Scan for the cell matching the given text and deliver its [x, y] coordinate at center. 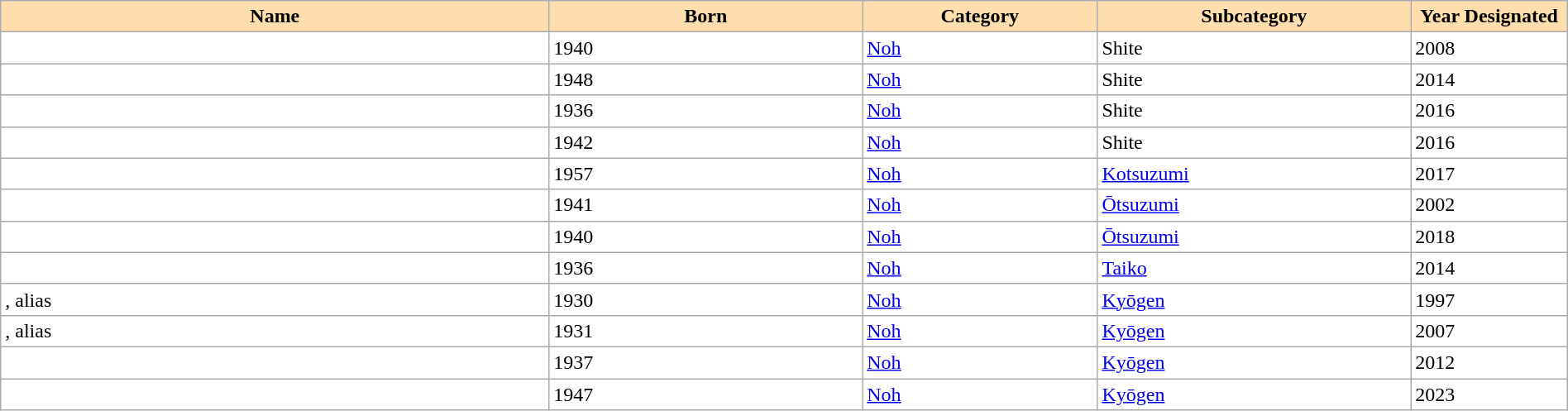
2023 [1489, 394]
Year Designated [1489, 17]
2017 [1489, 174]
Born [706, 17]
1948 [706, 79]
1930 [706, 299]
1997 [1489, 299]
Subcategory [1254, 17]
2012 [1489, 362]
1941 [706, 205]
Kotsuzumi [1254, 174]
2008 [1489, 48]
2018 [1489, 237]
1931 [706, 331]
Name [275, 17]
1937 [706, 362]
2002 [1489, 205]
1957 [706, 174]
1942 [706, 142]
Category [980, 17]
1947 [706, 394]
2007 [1489, 331]
Taiko [1254, 268]
